Provide the [X, Y] coordinate of the cell's center where the given text is located.  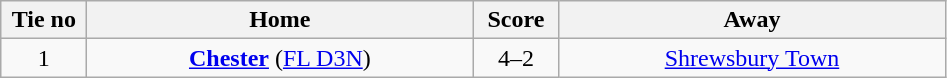
Score [516, 20]
Home [280, 20]
Tie no [44, 20]
4–2 [516, 58]
Shrewsbury Town [752, 58]
Chester (FL D3N) [280, 58]
Away [752, 20]
1 [44, 58]
